Capture the cell that displays the provided text and extract its (x, y) central coordinate. 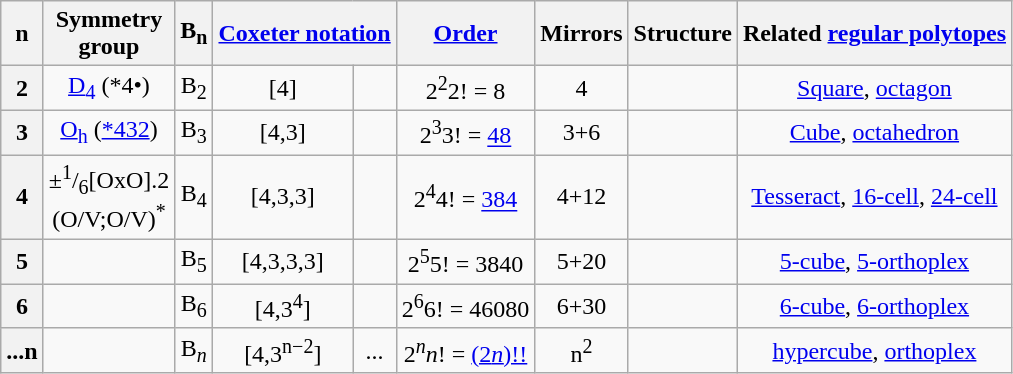
hypercube, orthoplex (874, 350)
[4,34] (283, 306)
n (22, 34)
2 (22, 88)
D4 (*4•) (109, 88)
[4,3,3,3] (283, 262)
n2 (582, 350)
Symmetrygroup (109, 34)
6-cube, 6-orthoplex (874, 306)
244! = 384 (466, 197)
Structure (682, 34)
Cube, octahedron (874, 132)
Tesseract, 16-cell, 24-cell (874, 197)
5-cube, 5-orthoplex (874, 262)
Mirrors (582, 34)
6+30 (582, 306)
B6 (194, 306)
B3 (194, 132)
Related regular polytopes (874, 34)
2nn! = (2n)!! (466, 350)
222! = 8 (466, 88)
[4] (283, 88)
B5 (194, 262)
[4,3,3] (283, 197)
Square, octagon (874, 88)
4+12 (582, 197)
... (375, 350)
255! = 3840 (466, 262)
...n (22, 350)
B2 (194, 88)
Order (466, 34)
B4 (194, 197)
±1/6[OxO].2 (O/V;O/V)* (109, 197)
5+20 (582, 262)
[4,3] (283, 132)
Coxeter notation (304, 34)
266! = 46080 (466, 306)
Oh (*432) (109, 132)
3 (22, 132)
[4,3n−2] (283, 350)
5 (22, 262)
3+6 (582, 132)
6 (22, 306)
233! = 48 (466, 132)
